Determine the [x, y] coordinate at the center of the cell enclosing the given text.  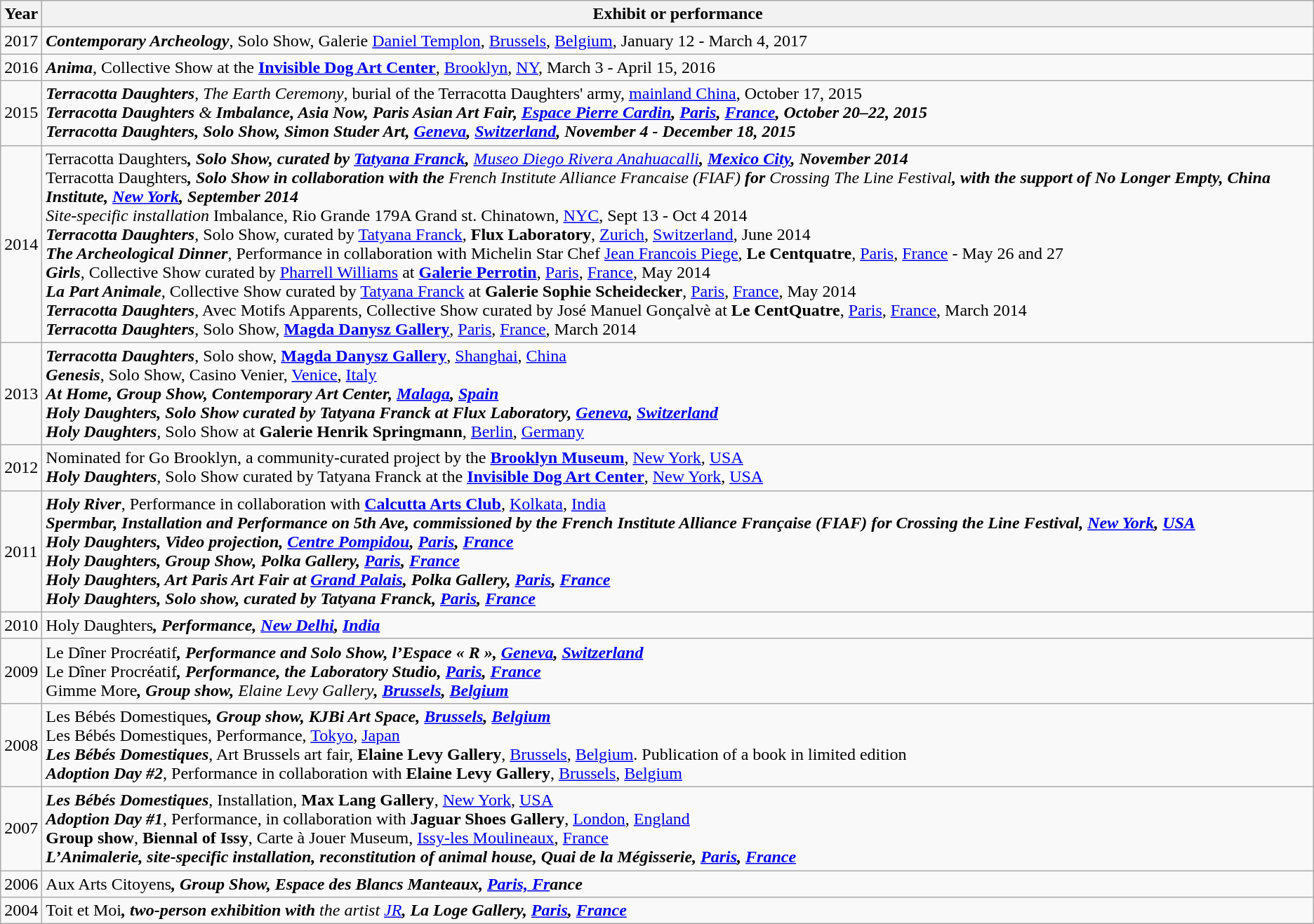
2017 [21, 41]
2011 [21, 551]
2012 [21, 467]
2007 [21, 828]
2006 [21, 883]
Exhibit or performance [678, 14]
2008 [21, 745]
Anima, Collective Show at the Invisible Dog Art Center, Brooklyn, NY, March 3 - April 15, 2016 [678, 67]
2015 [21, 113]
2013 [21, 394]
2014 [21, 244]
Toit et Moi, two-person exhibition with the artist JR, La Loge Gallery, Paris, France [678, 911]
Aux Arts Citoyens, Group Show, Espace des Blancs Manteaux, Paris, France [678, 883]
2004 [21, 911]
Holy Daughters, Performance, New Delhi, India [678, 625]
Contemporary Archeology, Solo Show, Galerie Daniel Templon, Brussels, Belgium, January 12 - March 4, 2017 [678, 41]
Year [21, 14]
2016 [21, 67]
2009 [21, 671]
2010 [21, 625]
